Find where the given text appears and provide that cell's center as (X, Y) coordinate. 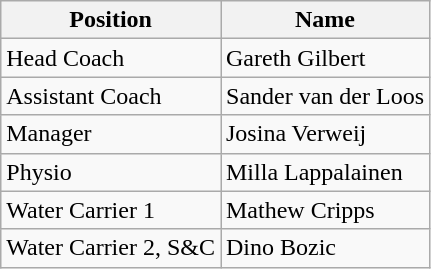
Head Coach (111, 58)
Physio (111, 172)
Mathew Cripps (324, 210)
Position (111, 20)
Name (324, 20)
Gareth Gilbert (324, 58)
Water Carrier 1 (111, 210)
Josina Verweij (324, 134)
Water Carrier 2, S&C (111, 248)
Milla Lappalainen (324, 172)
Dino Bozic (324, 248)
Manager (111, 134)
Assistant Coach (111, 96)
Sander van der Loos (324, 96)
